Extract the (X, Y) coordinate from the center of the cell holding the provided text.  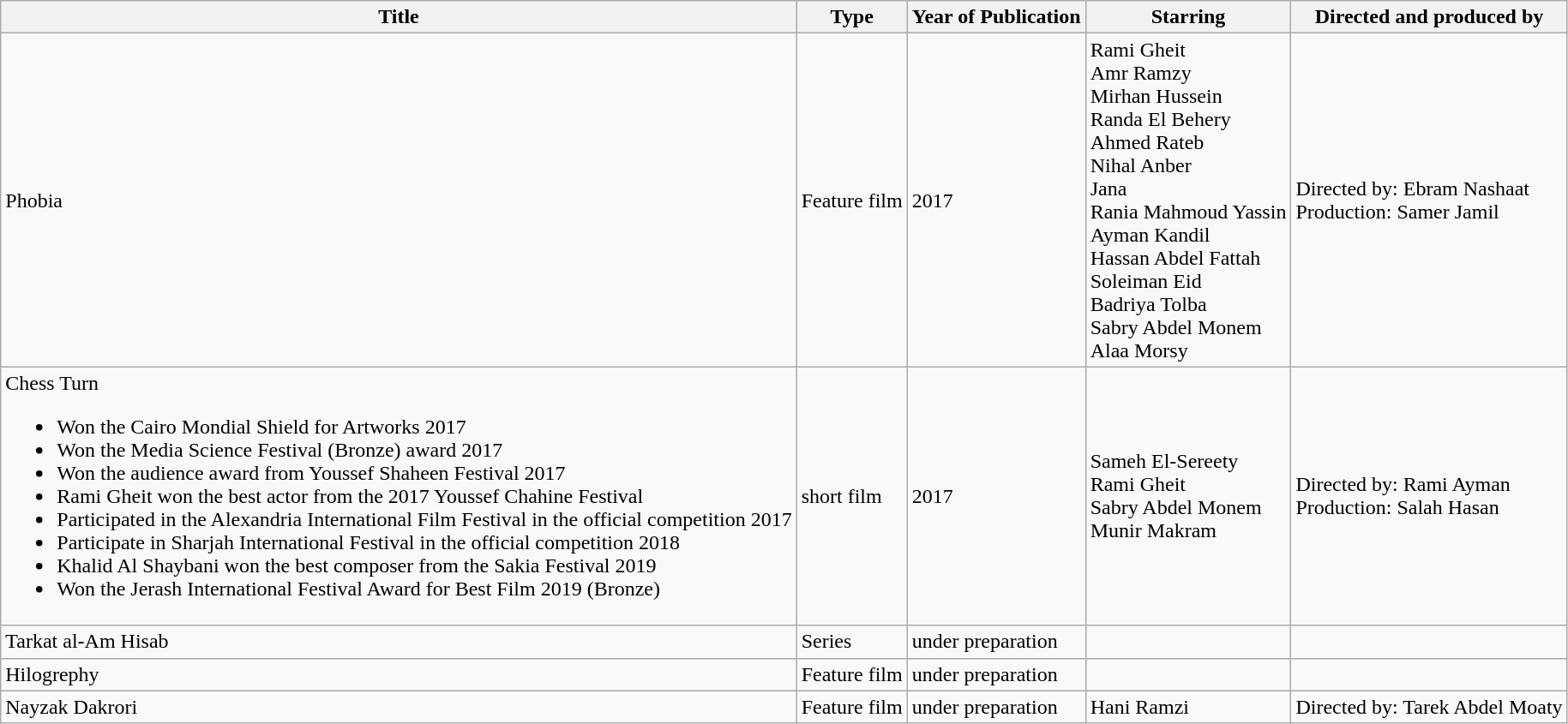
Type (852, 17)
Directed by: Rami AymanProduction: Salah Hasan (1429, 496)
Directed by: Tarek Abdel Moaty (1429, 707)
Title (399, 17)
Phobia (399, 200)
short film (852, 496)
Nayzak Dakrori (399, 707)
Hani Ramzi (1188, 707)
Hilogrephy (399, 674)
Directed by: Ebram NashaatProduction: Samer Jamil (1429, 200)
Sameh El-SereetyRami GheitSabry Abdel MonemMunir Makram (1188, 496)
Tarkat al-Am Hisab (399, 642)
Year of Publication (996, 17)
Series (852, 642)
Starring (1188, 17)
Directed and produced by (1429, 17)
